Detect which cell encompasses the target text, then output its (X, Y) center coordinate. 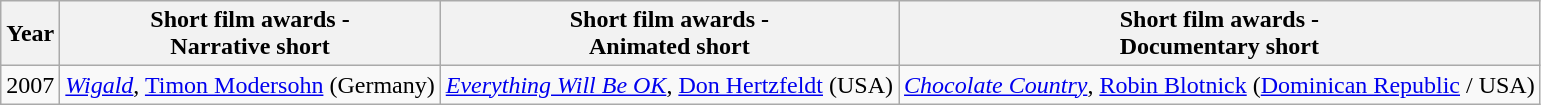
Year (30, 34)
Short film awards -Documentary short (1220, 34)
Wigald, Timon Modersohn (Germany) (250, 85)
Chocolate Country, Robin Blotnick (Dominican Republic / USA) (1220, 85)
2007 (30, 85)
Everything Will Be OK, Don Hertzfeldt (USA) (669, 85)
Short film awards -Animated short (669, 34)
Short film awards -Narrative short (250, 34)
